Capture the cell that displays the provided text and extract its (x, y) central coordinate. 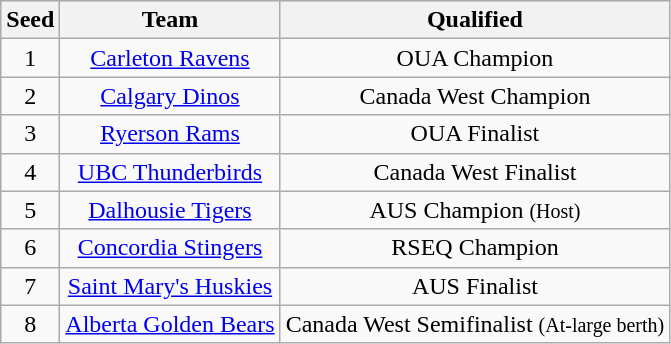
Canada West Semifinalist (At-large berth) (475, 324)
Dalhousie Tigers (170, 210)
Concordia Stingers (170, 248)
Canada West Finalist (475, 172)
2 (30, 96)
AUS Finalist (475, 286)
RSEQ Champion (475, 248)
UBC Thunderbirds (170, 172)
4 (30, 172)
Alberta Golden Bears (170, 324)
6 (30, 248)
5 (30, 210)
8 (30, 324)
OUA Finalist (475, 134)
Qualified (475, 20)
Team (170, 20)
AUS Champion (Host) (475, 210)
Canada West Champion (475, 96)
Carleton Ravens (170, 58)
1 (30, 58)
Saint Mary's Huskies (170, 286)
7 (30, 286)
Ryerson Rams (170, 134)
3 (30, 134)
Calgary Dinos (170, 96)
OUA Champion (475, 58)
Seed (30, 20)
